Determine the [x, y] coordinate at the center of the cell enclosing the given text.  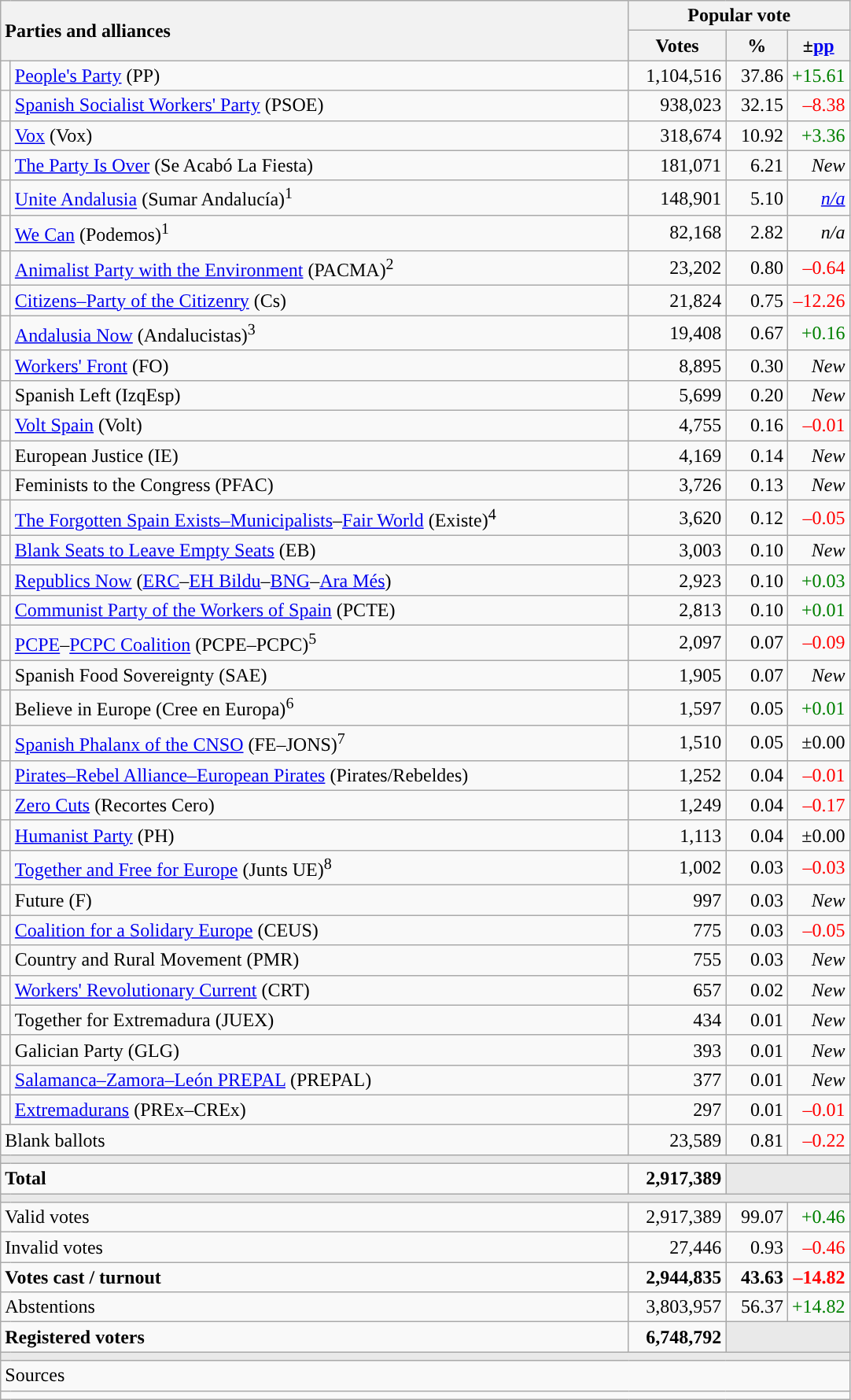
Animalist Party with the Environment (PACMA)2 [319, 268]
Popular vote [739, 16]
4,755 [677, 426]
1,597 [677, 708]
Citizens–Party of the Citizenry (Cs) [319, 301]
6.21 [757, 165]
–8.38 [818, 105]
3,620 [677, 518]
21,824 [677, 301]
Workers' Revolutionary Current (CRT) [319, 990]
Sources [425, 1376]
Votes [677, 46]
2,923 [677, 580]
–0.03 [818, 867]
4,169 [677, 456]
43.63 [757, 1277]
23,589 [677, 1140]
–0.17 [818, 805]
Extremadurans (PREx–CREx) [319, 1110]
–0.22 [818, 1140]
0.14 [757, 456]
The Party Is Over (Se Acabó La Fiesta) [319, 165]
0.12 [757, 518]
Humanist Party (PH) [319, 835]
We Can (Podemos)1 [319, 233]
Andalusia Now (Andalucistas)3 [319, 334]
2.82 [757, 233]
+0.16 [818, 334]
Future (F) [319, 900]
Country and Rural Movement (PMR) [319, 960]
+0.03 [818, 580]
5.10 [757, 198]
2,097 [677, 642]
–12.26 [818, 301]
2,944,835 [677, 1277]
1,510 [677, 743]
Votes cast / turnout [315, 1277]
–0.09 [818, 642]
3,003 [677, 550]
0.13 [757, 486]
–0.46 [818, 1247]
0.30 [757, 365]
Spanish Socialist Workers' Party (PSOE) [319, 105]
% [757, 46]
56.37 [757, 1307]
1,113 [677, 835]
Valid votes [315, 1217]
297 [677, 1110]
Salamanca–Zamora–León PREPAL (PREPAL) [319, 1080]
Registered voters [315, 1337]
Invalid votes [315, 1247]
PCPE–PCPC Coalition (PCPE–PCPC)5 [319, 642]
Feminists to the Congress (PFAC) [319, 486]
0.20 [757, 395]
0.16 [757, 426]
Together and Free for Europe (Junts UE)8 [319, 867]
Galician Party (GLG) [319, 1050]
Spanish Left (IzqEsp) [319, 395]
775 [677, 930]
–0.64 [818, 268]
657 [677, 990]
3,803,957 [677, 1307]
23,202 [677, 268]
Zero Cuts (Recortes Cero) [319, 805]
997 [677, 900]
5,699 [677, 395]
+14.82 [818, 1307]
Spanish Phalanx of the CNSO (FE–JONS)7 [319, 743]
+15.61 [818, 76]
3,726 [677, 486]
0.67 [757, 334]
1,905 [677, 675]
Together for Extremadura (JUEX) [319, 1020]
1,104,516 [677, 76]
Volt Spain (Volt) [319, 426]
0.75 [757, 301]
–14.82 [818, 1277]
393 [677, 1050]
0.93 [757, 1247]
1,249 [677, 805]
Pirates–Rebel Alliance–European Pirates (Pirates/Rebeldes) [319, 775]
Spanish Food Sovereignty (SAE) [319, 675]
10.92 [757, 135]
Unite Andalusia (Sumar Andalucía)1 [319, 198]
6,748,792 [677, 1337]
32.15 [757, 105]
0.80 [757, 268]
Blank ballots [315, 1140]
1,002 [677, 867]
±pp [818, 46]
755 [677, 960]
Communist Party of the Workers of Spain (PCTE) [319, 610]
318,674 [677, 135]
Abstentions [315, 1307]
27,446 [677, 1247]
148,901 [677, 198]
19,408 [677, 334]
0.81 [757, 1140]
0.02 [757, 990]
Believe in Europe (Cree en Europa)6 [319, 708]
377 [677, 1080]
Workers' Front (FO) [319, 365]
1,252 [677, 775]
+3.36 [818, 135]
2,813 [677, 610]
+0.46 [818, 1217]
People's Party (PP) [319, 76]
181,071 [677, 165]
8,895 [677, 365]
Republics Now (ERC–EH Bildu–BNG–Ara Més) [319, 580]
The Forgotten Spain Exists–Municipalists–Fair World (Existe)4 [319, 518]
99.07 [757, 1217]
Total [315, 1179]
European Justice (IE) [319, 456]
Blank Seats to Leave Empty Seats (EB) [319, 550]
37.86 [757, 76]
434 [677, 1020]
Parties and alliances [315, 31]
Coalition for a Solidary Europe (CEUS) [319, 930]
938,023 [677, 105]
Vox (Vox) [319, 135]
82,168 [677, 233]
